Identify which cell holds the provided text, then report its (X, Y) central coordinate. 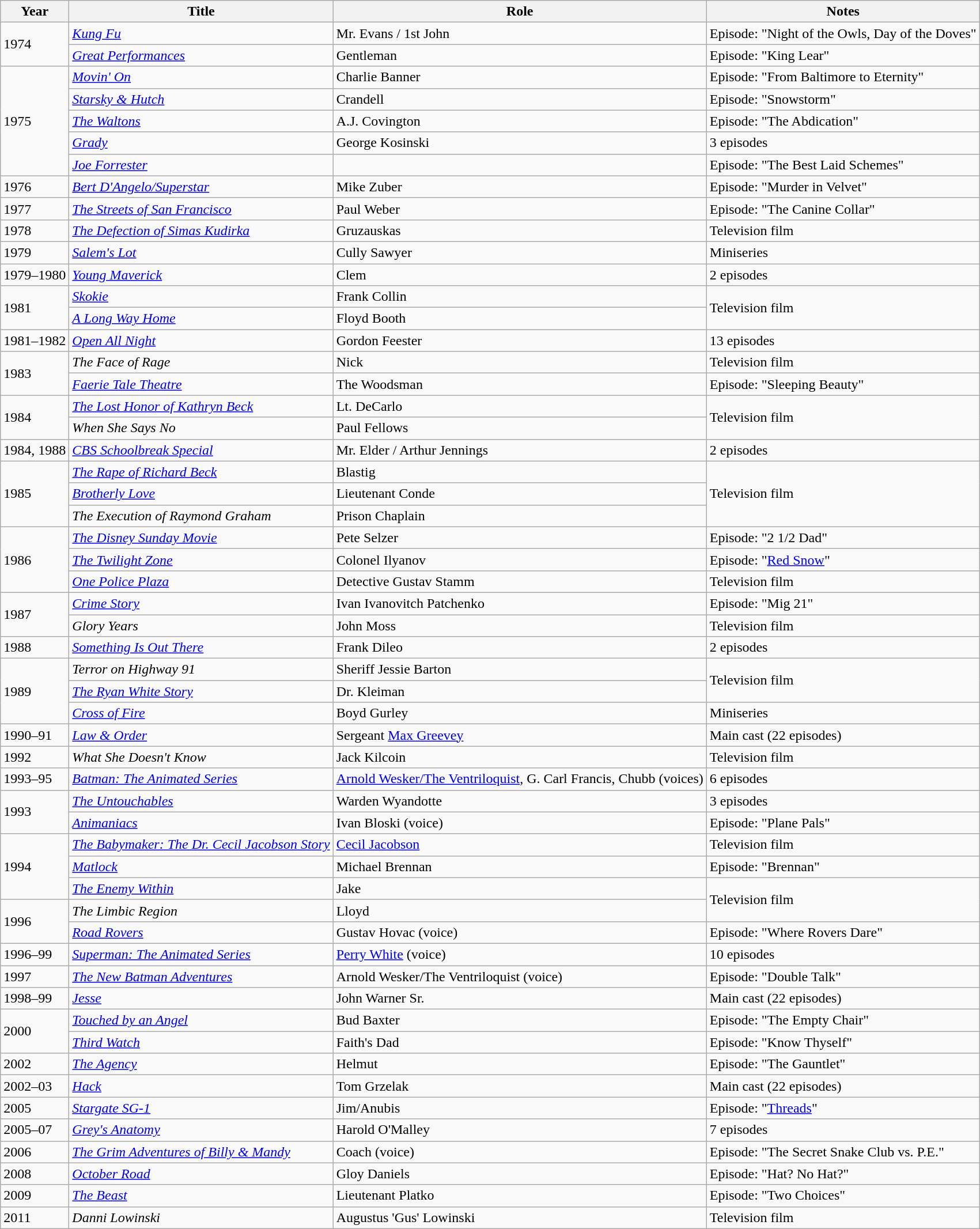
CBS Schoolbreak Special (201, 450)
Glory Years (201, 625)
Cross of Fire (201, 713)
Tom Grzelak (520, 1086)
A.J. Covington (520, 121)
Matlock (201, 867)
Episode: "The Canine Collar" (843, 209)
Lieutenant Platko (520, 1196)
Lloyd (520, 910)
Terror on Highway 91 (201, 670)
Sergeant Max Greevey (520, 735)
1988 (35, 648)
Episode: "King Lear" (843, 55)
Animaniacs (201, 823)
Gloy Daniels (520, 1174)
Frank Dileo (520, 648)
1977 (35, 209)
Episode: "Hat? No Hat?" (843, 1174)
Episode: "The Abdication" (843, 121)
Lt. DeCarlo (520, 406)
Episode: "Where Rovers Dare" (843, 932)
Episode: "Brennan" (843, 867)
Augustus 'Gus' Lowinski (520, 1217)
1997 (35, 977)
1993–95 (35, 779)
John Warner Sr. (520, 999)
The Woodsman (520, 384)
Skokie (201, 297)
Young Maverick (201, 275)
2005–07 (35, 1130)
George Kosinski (520, 143)
2006 (35, 1152)
Charlie Banner (520, 77)
The New Batman Adventures (201, 977)
Salem's Lot (201, 252)
Superman: The Animated Series (201, 954)
2011 (35, 1217)
Episode: "The Best Laid Schemes" (843, 165)
2009 (35, 1196)
Mike Zuber (520, 187)
Episode: "Murder in Velvet" (843, 187)
Episode: "The Empty Chair" (843, 1020)
Warden Wyandotte (520, 801)
1989 (35, 691)
Bud Baxter (520, 1020)
The Streets of San Francisco (201, 209)
Episode: "2 1/2 Dad" (843, 538)
Helmut (520, 1064)
Detective Gustav Stamm (520, 581)
Cecil Jacobson (520, 845)
Coach (voice) (520, 1152)
Episode: "Mig 21" (843, 603)
10 episodes (843, 954)
Ivan Ivanovitch Patchenko (520, 603)
1974 (35, 44)
Great Performances (201, 55)
2002 (35, 1064)
Joe Forrester (201, 165)
The Babymaker: The Dr. Cecil Jacobson Story (201, 845)
Mr. Evans / 1st John (520, 33)
Frank Collin (520, 297)
1992 (35, 757)
When She Says No (201, 428)
Kung Fu (201, 33)
Third Watch (201, 1042)
Episode: "Threads" (843, 1108)
Episode: "Red Snow" (843, 559)
Episode: "Sleeping Beauty" (843, 384)
1979–1980 (35, 275)
1984 (35, 417)
Touched by an Angel (201, 1020)
Title (201, 12)
6 episodes (843, 779)
Grady (201, 143)
Gentleman (520, 55)
Faerie Tale Theatre (201, 384)
1993 (35, 812)
Crandell (520, 99)
Harold O'Malley (520, 1130)
The Face of Rage (201, 362)
What She Doesn't Know (201, 757)
A Long Way Home (201, 319)
1996–99 (35, 954)
1981–1982 (35, 341)
1984, 1988 (35, 450)
Batman: The Animated Series (201, 779)
Open All Night (201, 341)
Jake (520, 888)
1986 (35, 559)
Jim/Anubis (520, 1108)
1994 (35, 867)
7 episodes (843, 1130)
Prison Chaplain (520, 516)
John Moss (520, 625)
Episode: "Double Talk" (843, 977)
1998–99 (35, 999)
The Ryan White Story (201, 691)
October Road (201, 1174)
Something Is Out There (201, 648)
1976 (35, 187)
Law & Order (201, 735)
1996 (35, 921)
Movin' On (201, 77)
1975 (35, 121)
2008 (35, 1174)
The Agency (201, 1064)
Clem (520, 275)
Paul Weber (520, 209)
The Beast (201, 1196)
Episode: "Two Choices" (843, 1196)
Road Rovers (201, 932)
1985 (35, 494)
Jesse (201, 999)
Role (520, 12)
Blastig (520, 472)
Jack Kilcoin (520, 757)
Hack (201, 1086)
2002–03 (35, 1086)
Gustav Hovac (voice) (520, 932)
1978 (35, 230)
Ivan Bloski (voice) (520, 823)
Episode: "Snowstorm" (843, 99)
The Enemy Within (201, 888)
Boyd Gurley (520, 713)
Perry White (voice) (520, 954)
Michael Brennan (520, 867)
Gordon Feester (520, 341)
Dr. Kleiman (520, 691)
The Twilight Zone (201, 559)
The Execution of Raymond Graham (201, 516)
The Untouchables (201, 801)
The Waltons (201, 121)
1990–91 (35, 735)
Cully Sawyer (520, 252)
Starsky & Hutch (201, 99)
2000 (35, 1031)
2005 (35, 1108)
Episode: "The Secret Snake Club vs. P.E." (843, 1152)
Bert D'Angelo/Superstar (201, 187)
The Grim Adventures of Billy & Mandy (201, 1152)
Notes (843, 12)
Crime Story (201, 603)
1979 (35, 252)
Arnold Wesker/The Ventriloquist (voice) (520, 977)
The Rape of Richard Beck (201, 472)
Arnold Wesker/The Ventriloquist, G. Carl Francis, Chubb (voices) (520, 779)
One Police Plaza (201, 581)
Lieutenant Conde (520, 494)
1987 (35, 614)
Sheriff Jessie Barton (520, 670)
Floyd Booth (520, 319)
The Lost Honor of Kathryn Beck (201, 406)
1983 (35, 373)
Episode: "Night of the Owls, Day of the Doves" (843, 33)
Grey's Anatomy (201, 1130)
Stargate SG-1 (201, 1108)
The Defection of Simas Kudirka (201, 230)
Episode: "Know Thyself" (843, 1042)
Paul Fellows (520, 428)
Nick (520, 362)
Episode: "Plane Pals" (843, 823)
13 episodes (843, 341)
Colonel Ilyanov (520, 559)
Mr. Elder / Arthur Jennings (520, 450)
Year (35, 12)
Faith's Dad (520, 1042)
Episode: "The Gauntlet" (843, 1064)
Brotherly Love (201, 494)
Gruzauskas (520, 230)
The Disney Sunday Movie (201, 538)
1981 (35, 308)
The Limbic Region (201, 910)
Pete Selzer (520, 538)
Danni Lowinski (201, 1217)
Episode: "From Baltimore to Eternity" (843, 77)
